Return (X, Y) of the center of cell containing provided text 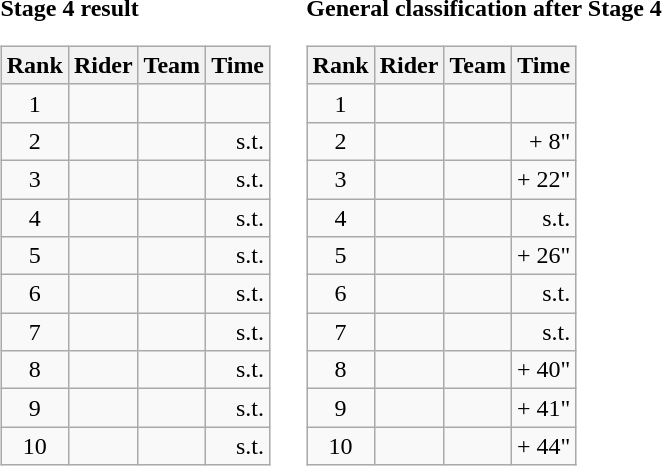
+ 41" (543, 408)
+ 26" (543, 256)
+ 8" (543, 141)
+ 40" (543, 370)
+ 22" (543, 179)
+ 44" (543, 446)
